From the cell containing the given text, extract its center point as [X, Y] coordinate. 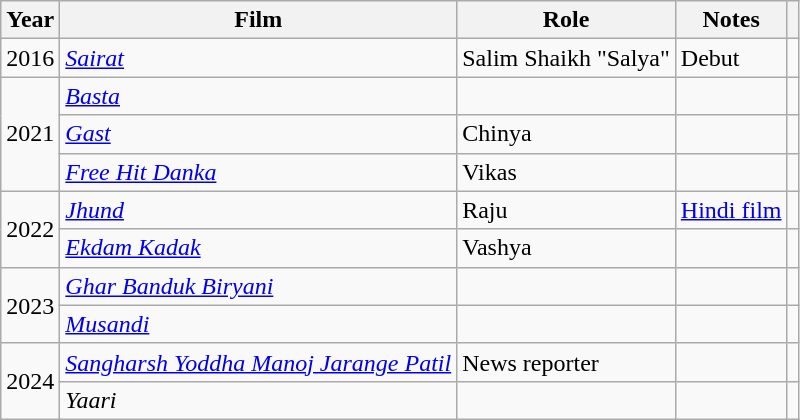
Ekdam Kadak [258, 248]
Hindi film [731, 210]
Film [258, 20]
Role [566, 20]
2024 [30, 381]
Salim Shaikh "Salya" [566, 58]
Sairat [258, 58]
Musandi [258, 324]
2021 [30, 134]
Vashya [566, 248]
Sangharsh Yoddha Manoj Jarange Patil [258, 362]
2016 [30, 58]
Chinya [566, 134]
Ghar Banduk Biryani [258, 286]
Raju [566, 210]
Gast [258, 134]
Year [30, 20]
Yaari [258, 400]
News reporter [566, 362]
Basta [258, 96]
Vikas [566, 172]
2023 [30, 305]
Debut [731, 58]
Free Hit Danka [258, 172]
2022 [30, 229]
Notes [731, 20]
Jhund [258, 210]
